Detect which cell encompasses the target text, then output its [X, Y] center coordinate. 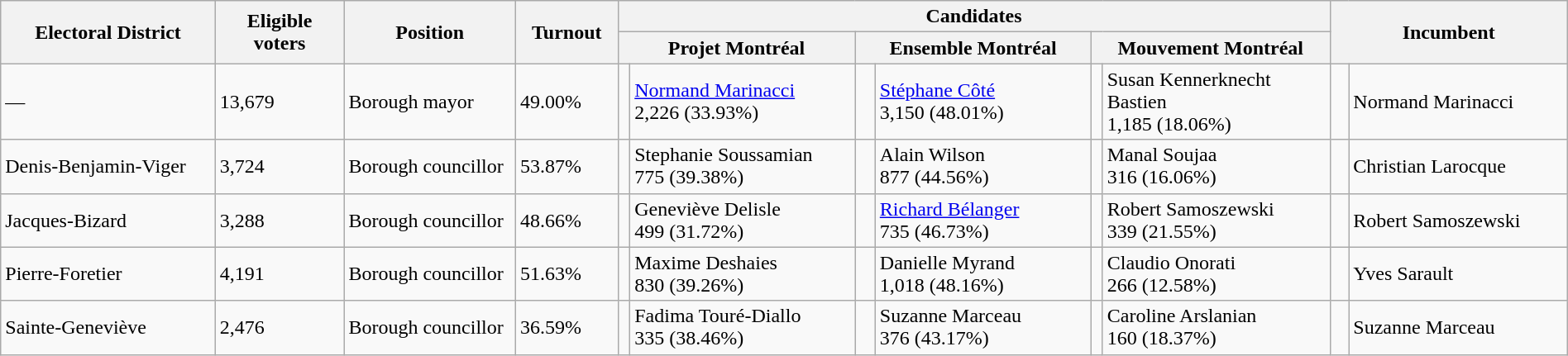
Fadima Touré-Diallo 335 (38.46%) [743, 327]
Electoral District [108, 32]
Robert Samoszewski 339 (21.55%) [1216, 220]
Suzanne Marceau [1458, 327]
Normand Marinacci [1458, 102]
Geneviève Delisle 499 (31.72%) [743, 220]
13,679 [280, 102]
Stéphane Côté 3,150 (48.01%) [982, 102]
Position [430, 32]
Sainte-Geneviève [108, 327]
Suzanne Marceau 376 (43.17%) [982, 327]
Ensemble Montréal [973, 48]
Maxime Deshaies 830 (39.26%) [743, 274]
Danielle Myrand 1,018 (48.16%) [982, 274]
2,476 [280, 327]
3,724 [280, 167]
Claudio Onorati 266 (12.58%) [1216, 274]
Susan Kennerknecht Bastien 1,185 (18.06%) [1216, 102]
48.66% [567, 220]
3,288 [280, 220]
51.63% [567, 274]
49.00% [567, 102]
36.59% [567, 327]
Alain Wilson 877 (44.56%) [982, 167]
53.87% [567, 167]
Projet Montréal [736, 48]
Borough mayor [430, 102]
Manal Soujaa 316 (16.06%) [1216, 167]
Denis-Benjamin-Viger [108, 167]
Incumbent [1449, 32]
Christian Larocque [1458, 167]
Mouvement Montréal [1211, 48]
4,191 [280, 274]
Turnout [567, 32]
Normand Marinacci 2,226 (33.93%) [743, 102]
Stephanie Soussamian 775 (39.38%) [743, 167]
Candidates [974, 17]
Robert Samoszewski [1458, 220]
Jacques-Bizard [108, 220]
Caroline Arslanian 160 (18.37%) [1216, 327]
Eligible voters [280, 32]
Yves Sarault [1458, 274]
— [108, 102]
Richard Bélanger 735 (46.73%) [982, 220]
Pierre-Foretier [108, 274]
